Capture the cell that displays the provided text and extract its (x, y) central coordinate. 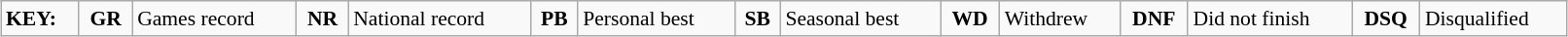
Personal best (656, 18)
Disqualified (1494, 18)
PB (554, 18)
DSQ (1386, 18)
WD (969, 18)
Seasonal best (860, 18)
Did not finish (1269, 18)
Withdrew (1060, 18)
SB (757, 18)
National record (440, 18)
Games record (214, 18)
KEY: (40, 18)
DNF (1154, 18)
GR (105, 18)
NR (323, 18)
